Return (x, y) of the center of cell containing provided text 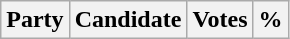
% (270, 20)
Candidate (128, 20)
Votes (220, 20)
Party (35, 20)
